For the text-containing cell, return its midpoint in (x, y) coordinate format. 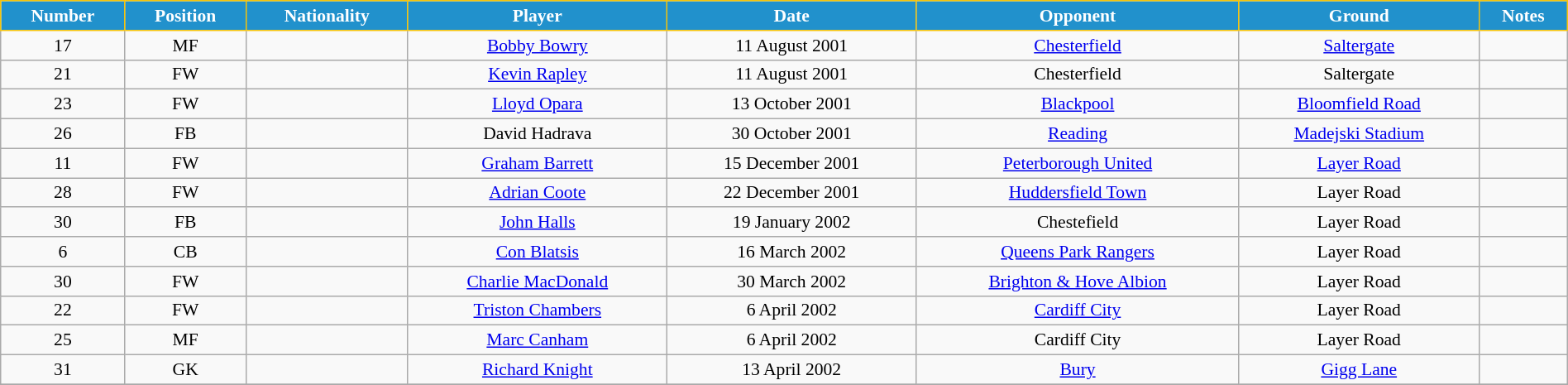
19 January 2002 (791, 223)
6 (63, 252)
John Halls (538, 223)
Position (185, 16)
30 March 2002 (791, 282)
Queens Park Rangers (1078, 252)
Notes (1523, 16)
25 (63, 340)
GK (185, 370)
15 December 2001 (791, 163)
Opponent (1078, 16)
Bloomfield Road (1359, 104)
Gigg Lane (1359, 370)
26 (63, 134)
13 October 2001 (791, 104)
Brighton & Hove Albion (1078, 282)
16 March 2002 (791, 252)
Con Blatsis (538, 252)
Marc Canham (538, 340)
Number (63, 16)
17 (63, 46)
Blackpool (1078, 104)
Chestefield (1078, 223)
Nationality (327, 16)
Triston Chambers (538, 310)
Adrian Coote (538, 193)
David Hadrava (538, 134)
11 (63, 163)
Kevin Rapley (538, 75)
28 (63, 193)
30 October 2001 (791, 134)
Richard Knight (538, 370)
Reading (1078, 134)
21 (63, 75)
22 (63, 310)
Date (791, 16)
22 December 2001 (791, 193)
Ground (1359, 16)
Graham Barrett (538, 163)
23 (63, 104)
Lloyd Opara (538, 104)
Madejski Stadium (1359, 134)
Huddersfield Town (1078, 193)
CB (185, 252)
13 April 2002 (791, 370)
Bury (1078, 370)
Peterborough United (1078, 163)
31 (63, 370)
Player (538, 16)
Bobby Bowry (538, 46)
Charlie MacDonald (538, 282)
